Provide the [X, Y] coordinate of the cell's center where the given text is located.  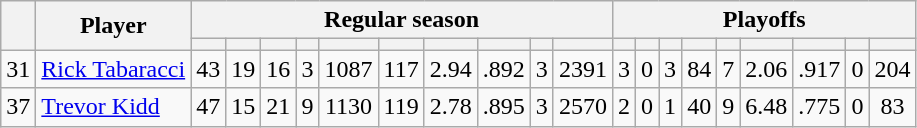
83 [892, 107]
37 [18, 107]
15 [244, 107]
6.48 [766, 107]
2.78 [450, 107]
31 [18, 69]
.895 [504, 107]
Player [114, 26]
.917 [820, 69]
Playoffs [764, 20]
204 [892, 69]
Regular season [402, 20]
7 [728, 69]
2.94 [450, 69]
Rick Tabaracci [114, 69]
2.06 [766, 69]
2570 [582, 107]
.892 [504, 69]
47 [208, 107]
19 [244, 69]
21 [278, 107]
2391 [582, 69]
119 [401, 107]
117 [401, 69]
.775 [820, 107]
40 [700, 107]
2 [624, 107]
1 [670, 107]
Trevor Kidd [114, 107]
1087 [348, 69]
16 [278, 69]
84 [700, 69]
43 [208, 69]
1130 [348, 107]
